For the text-containing cell, return its midpoint in (x, y) coordinate format. 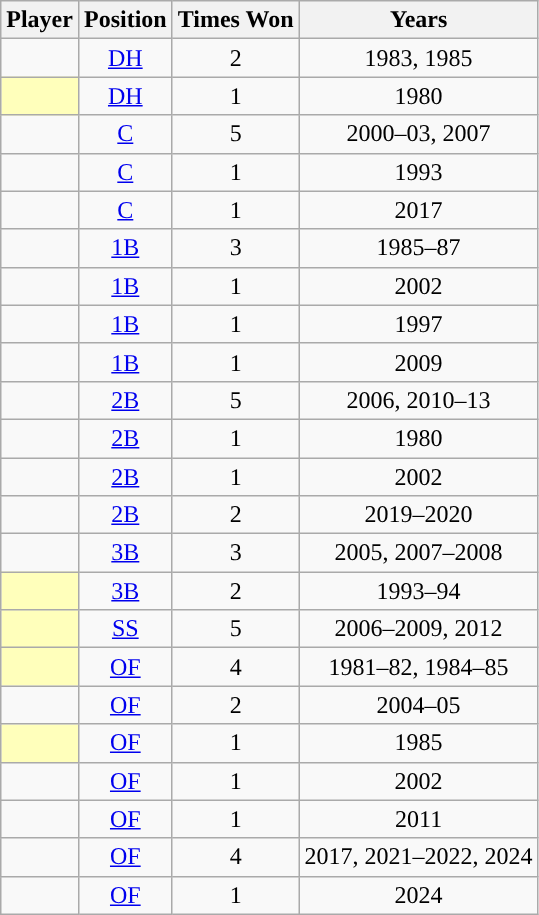
2005, 2007–2008 (418, 553)
Years (418, 20)
2017, 2021–2022, 2024 (418, 857)
SS (125, 629)
2000–03, 2007 (418, 134)
1985 (418, 743)
Times Won (236, 20)
2017 (418, 210)
1997 (418, 324)
2004–05 (418, 705)
2019–2020 (418, 515)
1983, 1985 (418, 58)
1985–87 (418, 248)
2006, 2010–13 (418, 400)
2011 (418, 819)
Position (125, 20)
2006–2009, 2012 (418, 629)
1981–82, 1984–85 (418, 667)
2024 (418, 895)
Player (40, 20)
2009 (418, 362)
1993 (418, 172)
1993–94 (418, 591)
